Return (x, y) of the center of cell containing provided text 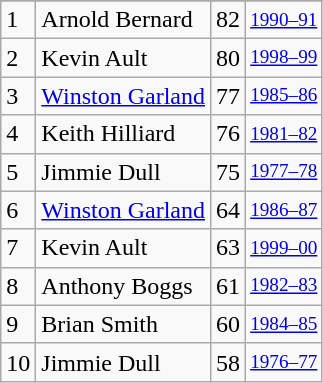
1977–78 (284, 172)
75 (228, 172)
1998–99 (284, 58)
1985–86 (284, 96)
Keith Hilliard (124, 134)
1986–87 (284, 210)
Arnold Bernard (124, 20)
60 (228, 324)
1999–00 (284, 248)
58 (228, 362)
1 (18, 20)
82 (228, 20)
77 (228, 96)
2 (18, 58)
64 (228, 210)
9 (18, 324)
1982–83 (284, 286)
63 (228, 248)
8 (18, 286)
76 (228, 134)
1984–85 (284, 324)
1990–91 (284, 20)
4 (18, 134)
1976–77 (284, 362)
1981–82 (284, 134)
80 (228, 58)
Anthony Boggs (124, 286)
5 (18, 172)
7 (18, 248)
61 (228, 286)
6 (18, 210)
Brian Smith (124, 324)
3 (18, 96)
10 (18, 362)
